Extract the [x, y] coordinate from the center of the cell holding the provided text.  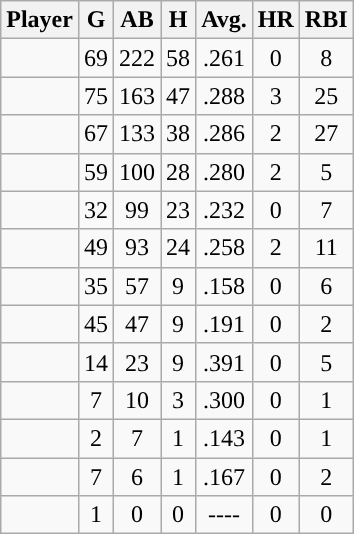
25 [326, 96]
Player [40, 20]
Avg. [224, 20]
163 [138, 96]
35 [96, 286]
24 [178, 248]
.300 [224, 400]
100 [138, 172]
.167 [224, 477]
.143 [224, 438]
.280 [224, 172]
75 [96, 96]
27 [326, 134]
93 [138, 248]
32 [96, 210]
69 [96, 58]
11 [326, 248]
.286 [224, 134]
.261 [224, 58]
38 [178, 134]
.158 [224, 286]
G [96, 20]
.391 [224, 362]
.191 [224, 324]
45 [96, 324]
67 [96, 134]
58 [178, 58]
8 [326, 58]
59 [96, 172]
HR [276, 20]
28 [178, 172]
---- [224, 515]
133 [138, 134]
14 [96, 362]
57 [138, 286]
H [178, 20]
.288 [224, 96]
49 [96, 248]
99 [138, 210]
222 [138, 58]
RBI [326, 20]
AB [138, 20]
.232 [224, 210]
.258 [224, 248]
10 [138, 400]
